Find where the given text appears and provide that cell's center as [x, y] coordinate. 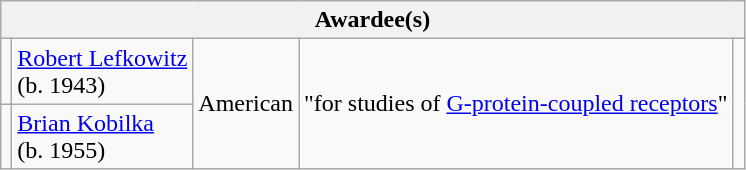
"for studies of G-protein-coupled receptors" [516, 104]
Brian Kobilka(b. 1955) [102, 136]
American [246, 104]
Robert Lefkowitz(b. 1943) [102, 72]
Awardee(s) [372, 20]
